Search for the cell housing the specified text and yield its [x, y] center coordinate. 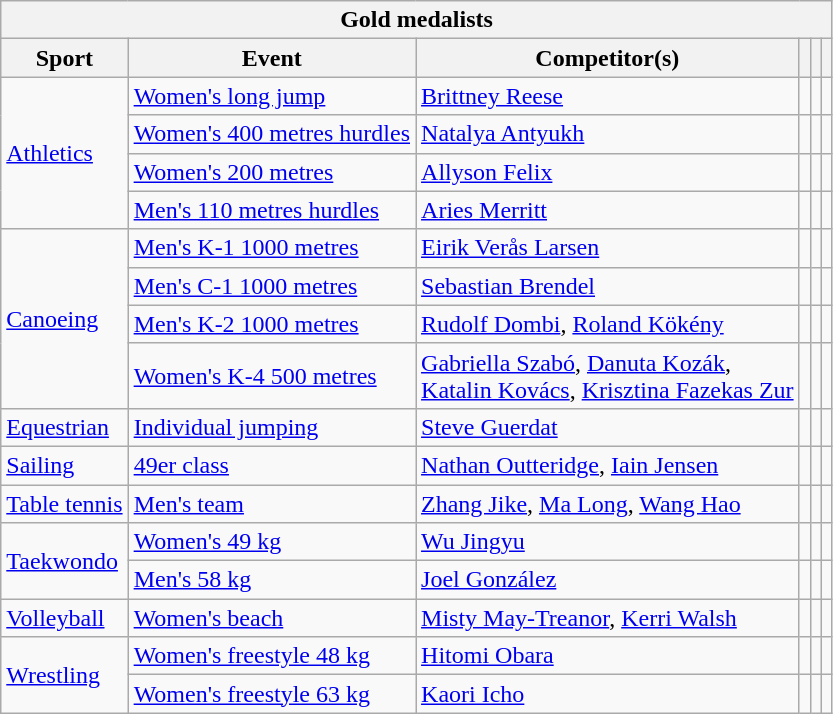
Men's team [272, 503]
Women's freestyle 48 kg [272, 656]
Men's K-2 1000 metres [272, 324]
Nathan Outteridge, Iain Jensen [608, 465]
Eirik Verås Larsen [608, 248]
Brittney Reese [608, 96]
Women's K-4 500 metres [272, 376]
Men's K-1 1000 metres [272, 248]
Table tennis [64, 503]
Men's 110 metres hurdles [272, 210]
Taekwondo [64, 561]
Canoeing [64, 318]
Joel González [608, 580]
Gabriella Szabó, Danuta Kozák,Katalin Kovács, Krisztina Fazekas Zur [608, 376]
Sport [64, 58]
Aries Merritt [608, 210]
Hitomi Obara [608, 656]
Women's 400 metres hurdles [272, 134]
49er class [272, 465]
Women's freestyle 63 kg [272, 694]
Sebastian Brendel [608, 286]
Competitor(s) [608, 58]
Wu Jingyu [608, 542]
Women's long jump [272, 96]
Kaori Icho [608, 694]
Equestrian [64, 427]
Volleyball [64, 618]
Steve Guerdat [608, 427]
Women's 49 kg [272, 542]
Women's 200 metres [272, 172]
Sailing [64, 465]
Event [272, 58]
Wrestling [64, 675]
Gold medalists [417, 20]
Rudolf Dombi, Roland Kökény [608, 324]
Natalya Antyukh [608, 134]
Individual jumping [272, 427]
Allyson Felix [608, 172]
Women's beach [272, 618]
Zhang Jike, Ma Long, Wang Hao [608, 503]
Misty May-Treanor, Kerri Walsh [608, 618]
Athletics [64, 153]
Men's 58 kg [272, 580]
Men's C-1 1000 metres [272, 286]
